Pinpoint the cell where the given text exists, returning its [x, y] midpoint coordinate. 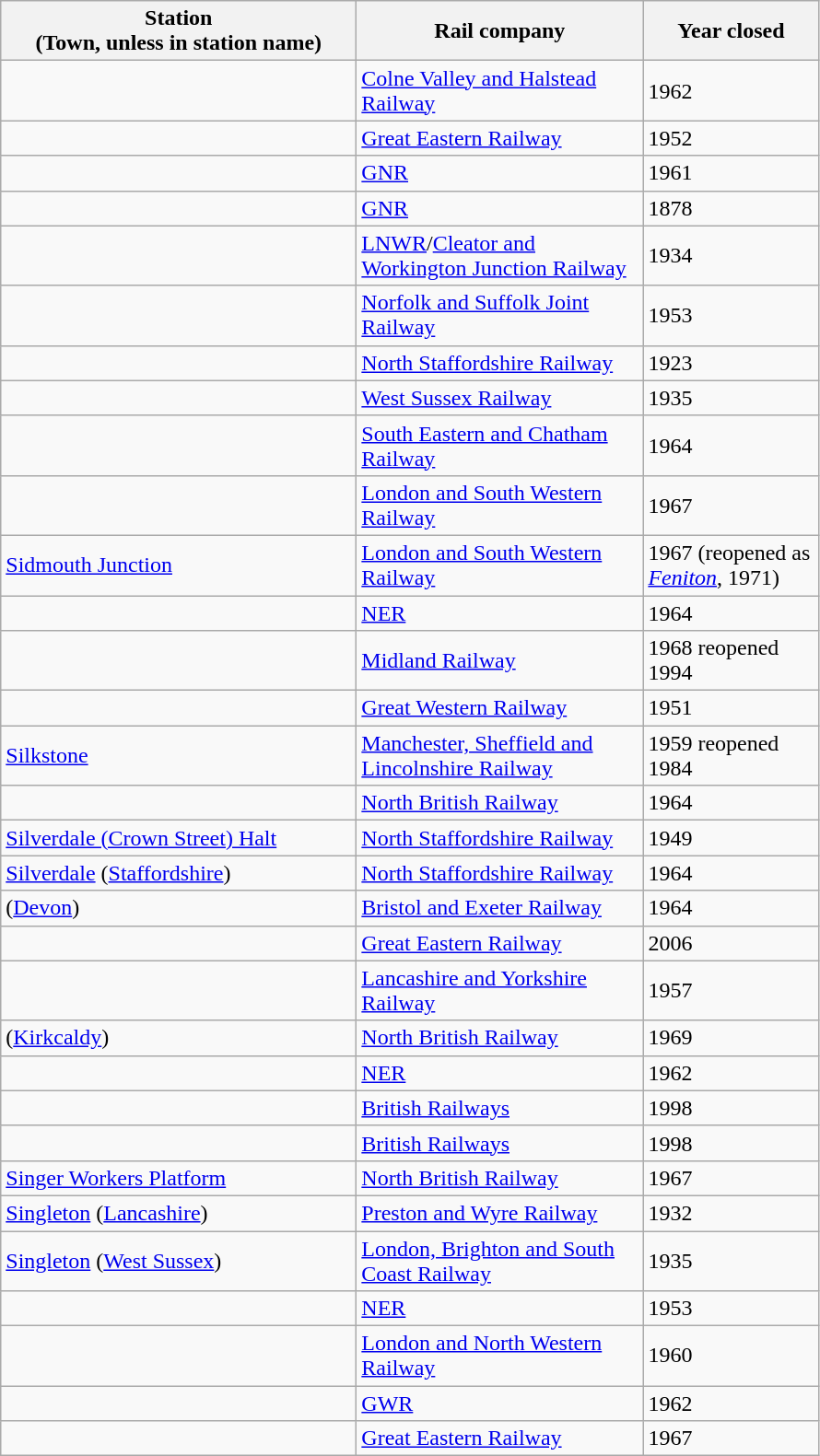
Year closed [732, 31]
GWR [499, 1404]
Sidmouth Junction [179, 565]
1959 reopened 1984 [732, 755]
Silkstone [179, 755]
1952 [732, 138]
Singer Workers Platform [179, 1178]
1960 [732, 1356]
(Devon) [179, 908]
Lancashire and Yorkshire Railway [499, 991]
Preston and Wyre Railway [499, 1213]
1932 [732, 1213]
1951 [732, 708]
Great Western Railway [499, 708]
Station(Town, unless in station name) [179, 31]
South Eastern and Chatham Railway [499, 446]
1961 [732, 173]
London and North Western Railway [499, 1356]
Colne Valley and Halstead Railway [499, 90]
LNWR/Cleator and Workington Junction Railway [499, 256]
1957 [732, 991]
Silverdale (Crown Street) Halt [179, 838]
Bristol and Exeter Railway [499, 908]
1934 [732, 256]
1969 [732, 1038]
Norfolk and Suffolk Joint Railway [499, 315]
Midland Railway [499, 661]
1967 (reopened as Feniton, 1971) [732, 565]
1878 [732, 208]
1968 reopened 1994 [732, 661]
1949 [732, 838]
(Kirkcaldy) [179, 1038]
Singleton (Lancashire) [179, 1213]
Rail company [499, 31]
Silverdale (Staffordshire) [179, 873]
2006 [732, 943]
London, Brighton and South Coast Railway [499, 1260]
1923 [732, 363]
Manchester, Sheffield and Lincolnshire Railway [499, 755]
West Sussex Railway [499, 398]
Singleton (West Sussex) [179, 1260]
